Determine the (X, Y) coordinate at the center of the cell enclosing the given text.  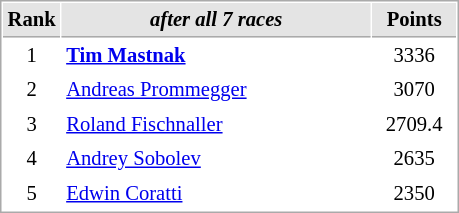
2 (32, 90)
5 (32, 194)
3070 (414, 90)
3 (32, 124)
Andreas Prommegger (216, 90)
Tim Mastnak (216, 56)
after all 7 races (216, 20)
2350 (414, 194)
4 (32, 158)
Rank (32, 20)
2709.4 (414, 124)
Andrey Sobolev (216, 158)
Roland Fischnaller (216, 124)
3336 (414, 56)
2635 (414, 158)
Edwin Coratti (216, 194)
1 (32, 56)
Points (414, 20)
